Detect which cell encompasses the target text, then output its [X, Y] center coordinate. 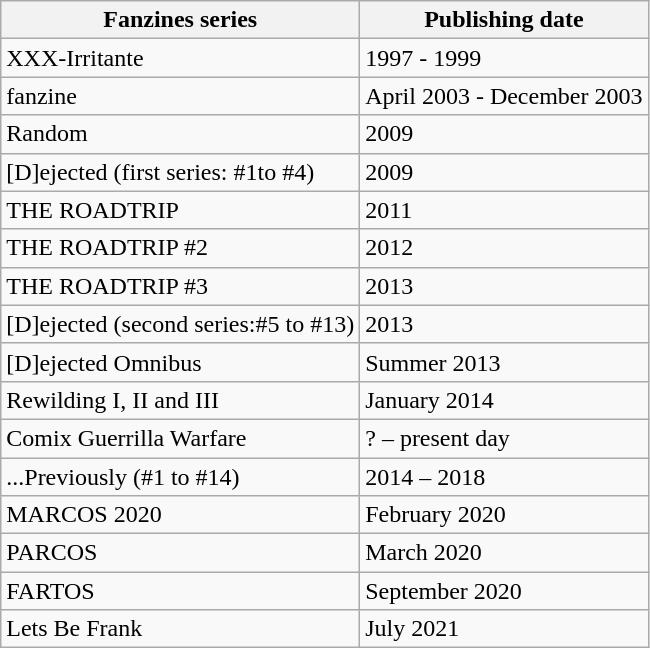
February 2020 [504, 515]
April 2003 - December 2003 [504, 96]
2012 [504, 248]
? – present day [504, 438]
2014 – 2018 [504, 477]
Comix Guerrilla Warfare [180, 438]
Lets Be Frank [180, 629]
FARTOS [180, 591]
[D]ejected (first series: #1to #4) [180, 172]
Random [180, 134]
Summer 2013 [504, 362]
[D]ejected (second series:#5 to #13) [180, 324]
THE ROADTRIP #2 [180, 248]
PARCOS [180, 553]
MARCOS 2020 [180, 515]
...Previously (#1 to #14) [180, 477]
fanzine [180, 96]
Rewilding I, II and III [180, 400]
THE ROADTRIP #3 [180, 286]
September 2020 [504, 591]
XXX-Irritante [180, 58]
March 2020 [504, 553]
Fanzines series [180, 20]
2011 [504, 210]
Publishing date [504, 20]
July 2021 [504, 629]
January 2014 [504, 400]
1997 - 1999 [504, 58]
THE ROADTRIP [180, 210]
[D]ejected Omnibus [180, 362]
